Detect which cell encompasses the target text, then output its [x, y] center coordinate. 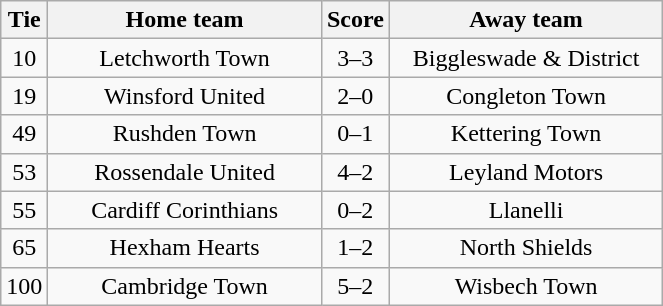
0–2 [355, 210]
4–2 [355, 172]
Away team [526, 20]
Kettering Town [526, 134]
5–2 [355, 286]
Cambridge Town [185, 286]
Score [355, 20]
19 [24, 96]
Biggleswade & District [526, 58]
3–3 [355, 58]
53 [24, 172]
0–1 [355, 134]
Home team [185, 20]
10 [24, 58]
Wisbech Town [526, 286]
Winsford United [185, 96]
49 [24, 134]
Rossendale United [185, 172]
55 [24, 210]
North Shields [526, 248]
100 [24, 286]
Tie [24, 20]
Hexham Hearts [185, 248]
65 [24, 248]
Cardiff Corinthians [185, 210]
1–2 [355, 248]
Rushden Town [185, 134]
Leyland Motors [526, 172]
2–0 [355, 96]
Congleton Town [526, 96]
Llanelli [526, 210]
Letchworth Town [185, 58]
